Return [X, Y] of the center of cell containing provided text 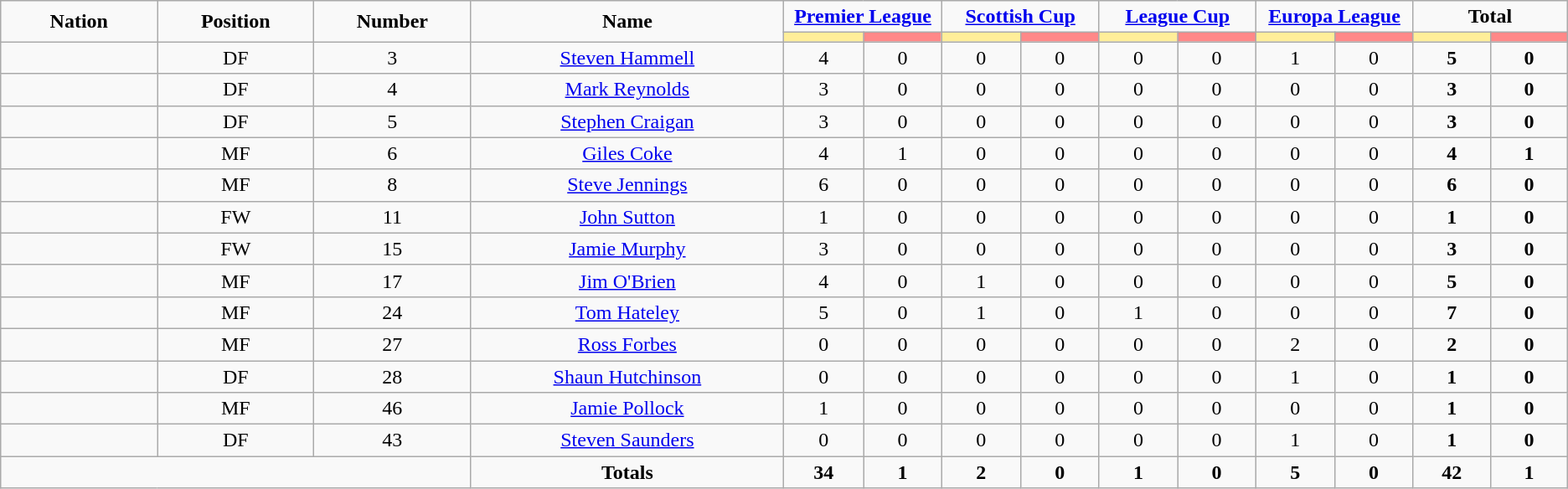
27 [392, 344]
Name [627, 22]
Jim O'Brien [627, 281]
Steven Hammell [627, 58]
7 [1452, 312]
Jamie Murphy [627, 249]
24 [392, 312]
League Cup [1178, 17]
Jamie Pollock [627, 409]
28 [392, 376]
11 [392, 217]
John Sutton [627, 217]
Position [236, 22]
Steven Saunders [627, 440]
43 [392, 440]
Steve Jennings [627, 185]
Tom Hateley [627, 312]
Europa League [1333, 17]
Shaun Hutchinson [627, 376]
Number [392, 22]
Stephen Craigan [627, 121]
15 [392, 249]
8 [392, 185]
Ross Forbes [627, 344]
Nation [79, 22]
Scottish Cup [1020, 17]
46 [392, 409]
Premier League [863, 17]
42 [1452, 472]
Totals [627, 472]
Mark Reynolds [627, 90]
Giles Coke [627, 153]
Total [1490, 17]
17 [392, 281]
34 [824, 472]
